For the text-containing cell, return its midpoint in (x, y) coordinate format. 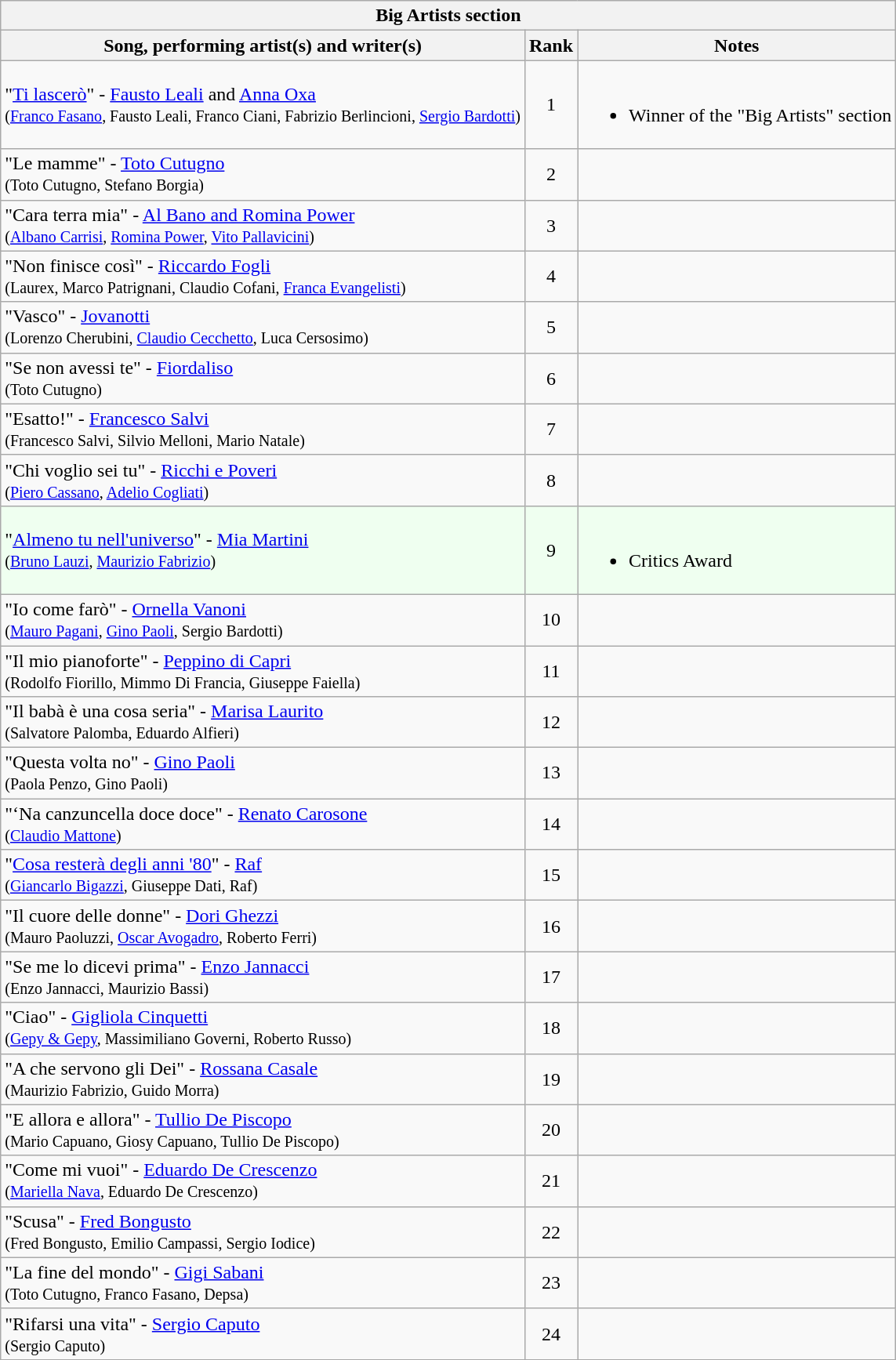
21 (550, 1180)
11 (550, 671)
"Almeno tu nell'universo" - Mia Martini(Bruno Lauzi, Maurizio Fabrizio) (263, 550)
Song, performing artist(s) and writer(s) (263, 45)
Notes (737, 45)
"Il cuore delle donne" - Dori Ghezzi(Mauro Paoluzzi, Oscar Avogadro, Roberto Ferri) (263, 927)
10 (550, 619)
2 (550, 174)
3 (550, 226)
13 (550, 773)
"Il mio pianoforte" - Peppino di Capri(Rodolfo Fiorillo, Mimmo Di Francia, Giuseppe Faiella) (263, 671)
"Ciao" - Gigliola Cinquetti(Gepy & Gepy, Massimiliano Governi, Roberto Russo) (263, 1028)
"Vasco" - Jovanotti (Lorenzo Cherubini, Claudio Cecchetto, Luca Cersosimo) (263, 328)
12 (550, 723)
17 (550, 977)
"E allora e allora" - Tullio De Piscopo(Mario Capuano, Giosy Capuano, Tullio De Piscopo) (263, 1130)
"Rifarsi una vita" - Sergio Caputo(Sergio Caputo) (263, 1334)
"Le mamme" - Toto Cutugno(Toto Cutugno, Stefano Borgia) (263, 174)
Rank (550, 45)
"‘Na canzuncella doce doce" - Renato Carosone(Claudio Mattone) (263, 825)
8 (550, 480)
"Se me lo dicevi prima" - Enzo Jannacci(Enzo Jannacci, Maurizio Bassi) (263, 977)
9 (550, 550)
"A che servono gli Dei" - Rossana Casale(Maurizio Fabrizio, Guido Morra) (263, 1079)
"Scusa" - Fred Bongusto(Fred Bongusto, Emilio Campassi, Sergio Iodice) (263, 1232)
16 (550, 927)
7 (550, 430)
"Questa volta no" - Gino Paoli(Paola Penzo, Gino Paoli) (263, 773)
"Ti lascerò" - Fausto Leali and Anna Oxa (Franco Fasano, Fausto Leali, Franco Ciani, Fabrizio Berlincioni, Sergio Bardotti) (263, 105)
20 (550, 1130)
23 (550, 1282)
Winner of the "Big Artists" section (737, 105)
14 (550, 825)
22 (550, 1232)
"Se non avessi te" - Fiordaliso(Toto Cutugno) (263, 378)
"Non finisce così" - Riccardo Fogli(Laurex, Marco Patrignani, Claudio Cofani, Franca Evangelisti) (263, 276)
Big Artists section (448, 16)
6 (550, 378)
5 (550, 328)
"Chi voglio sei tu" - Ricchi e Poveri(Piero Cassano, Adelio Cogliati) (263, 480)
"Il babà è una cosa seria" - Marisa Laurito(Salvatore Palomba, Eduardo Alfieri) (263, 723)
4 (550, 276)
"Io come farò" - Ornella Vanoni(Mauro Pagani, Gino Paoli, Sergio Bardotti) (263, 619)
"Cosa resterà degli anni '80" - Raf(Giancarlo Bigazzi, Giuseppe Dati, Raf) (263, 875)
Critics Award (737, 550)
"Cara terra mia" - Al Bano and Romina Power(Albano Carrisi, Romina Power, Vito Pallavicini) (263, 226)
15 (550, 875)
"Come mi vuoi" - Eduardo De Crescenzo(Mariella Nava, Eduardo De Crescenzo) (263, 1180)
"Esatto!" - Francesco Salvi(Francesco Salvi, Silvio Melloni, Mario Natale) (263, 430)
24 (550, 1334)
18 (550, 1028)
19 (550, 1079)
"La fine del mondo" - Gigi Sabani(Toto Cutugno, Franco Fasano, Depsa) (263, 1282)
1 (550, 105)
